From the cell containing the given text, extract its center point as (x, y) coordinate. 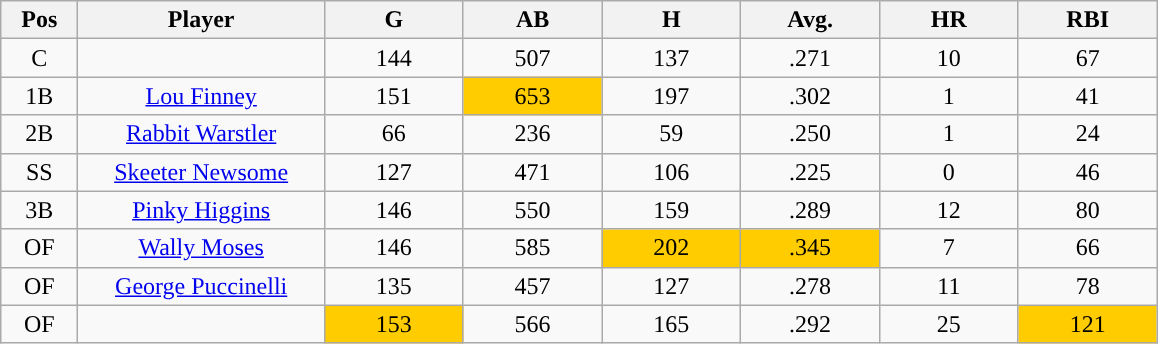
C (40, 58)
2B (40, 134)
67 (1088, 58)
.302 (810, 96)
106 (672, 172)
Rabbit Warstler (202, 134)
.289 (810, 210)
25 (948, 324)
80 (1088, 210)
RBI (1088, 20)
.225 (810, 172)
.292 (810, 324)
202 (672, 248)
HR (948, 20)
George Puccinelli (202, 286)
566 (532, 324)
SS (40, 172)
78 (1088, 286)
165 (672, 324)
457 (532, 286)
137 (672, 58)
.345 (810, 248)
Lou Finney (202, 96)
Pos (40, 20)
.250 (810, 134)
G (394, 20)
59 (672, 134)
H (672, 20)
135 (394, 286)
153 (394, 324)
11 (948, 286)
585 (532, 248)
AB (532, 20)
41 (1088, 96)
159 (672, 210)
Skeeter Newsome (202, 172)
144 (394, 58)
10 (948, 58)
Player (202, 20)
550 (532, 210)
236 (532, 134)
Pinky Higgins (202, 210)
121 (1088, 324)
1B (40, 96)
507 (532, 58)
Wally Moses (202, 248)
46 (1088, 172)
653 (532, 96)
0 (948, 172)
Avg. (810, 20)
151 (394, 96)
471 (532, 172)
7 (948, 248)
.278 (810, 286)
12 (948, 210)
3B (40, 210)
.271 (810, 58)
197 (672, 96)
24 (1088, 134)
